From the cell containing the given text, extract its center point as [X, Y] coordinate. 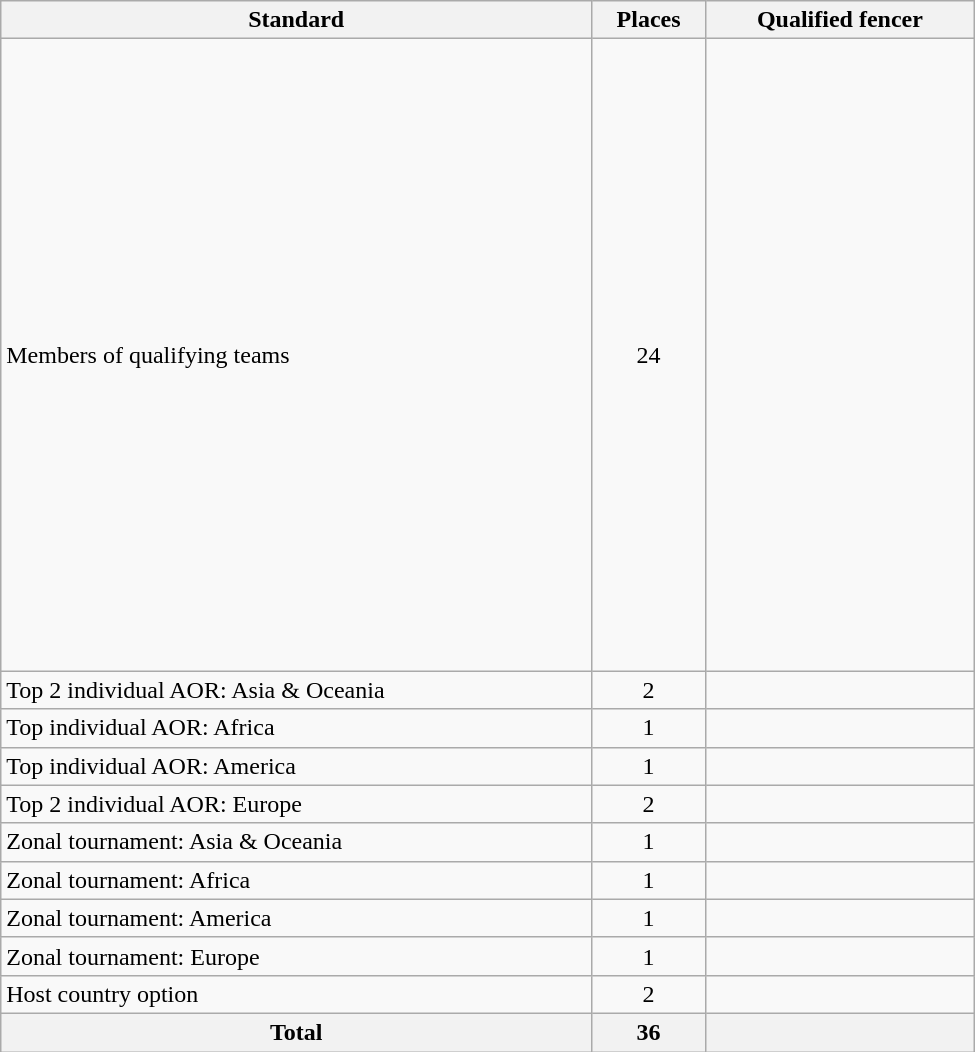
24 [649, 355]
Total [296, 1032]
Members of qualifying teams [296, 355]
Top 2 individual AOR: Europe [296, 804]
Top individual AOR: America [296, 766]
Places [649, 20]
Standard [296, 20]
36 [649, 1032]
Qualified fencer [840, 20]
Host country option [296, 994]
Top 2 individual AOR: Asia & Oceania [296, 690]
Top individual AOR: Africa [296, 728]
Zonal tournament: Europe [296, 956]
Zonal tournament: Africa [296, 880]
Zonal tournament: Asia & Oceania [296, 842]
Zonal tournament: America [296, 918]
